Identify which cell holds the provided text, then report its (X, Y) central coordinate. 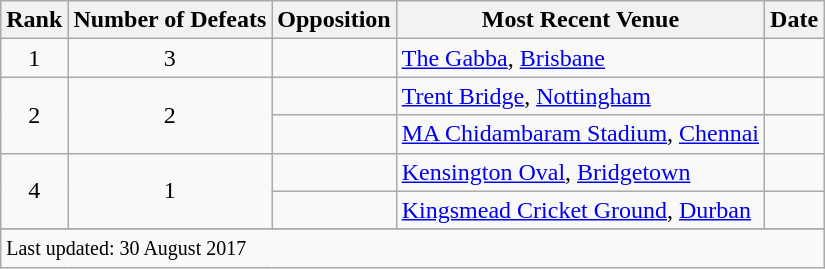
MA Chidambaram Stadium, Chennai (580, 134)
Most Recent Venue (580, 20)
Kensington Oval, Bridgetown (580, 172)
Trent Bridge, Nottingham (580, 96)
Last updated: 30 August 2017 (412, 248)
4 (34, 191)
Date (794, 20)
3 (170, 58)
Number of Defeats (170, 20)
Opposition (334, 20)
Rank (34, 20)
The Gabba, Brisbane (580, 58)
Kingsmead Cricket Ground, Durban (580, 210)
